Extract the [X, Y] coordinate from the center of the cell holding the provided text.  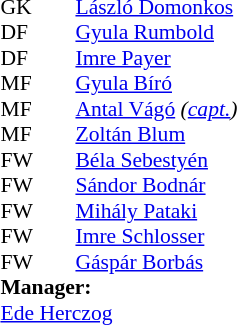
Imre Schlosser [156, 237]
Sándor Bodnár [156, 185]
Béla Sebestyén [156, 160]
Imre Payer [156, 58]
Zoltán Blum [156, 135]
Manager: [118, 287]
Gyula Bíró [156, 83]
Antal Vágó (capt.) [156, 109]
Gáspár Borbás [156, 262]
Mihály Pataki [156, 211]
Gyula Rumbold [156, 33]
